Identify which cell holds the provided text, then report its [X, Y] central coordinate. 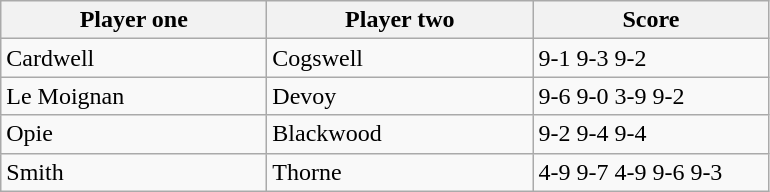
Player one [134, 20]
Devoy [400, 96]
Smith [134, 172]
9-2 9-4 9-4 [651, 134]
Opie [134, 134]
4-9 9-7 4-9 9-6 9-3 [651, 172]
Blackwood [400, 134]
Player two [400, 20]
Cardwell [134, 58]
Le Moignan [134, 96]
Thorne [400, 172]
9-1 9-3 9-2 [651, 58]
Score [651, 20]
Cogswell [400, 58]
9-6 9-0 3-9 9-2 [651, 96]
